Detect which cell encompasses the target text, then output its (x, y) center coordinate. 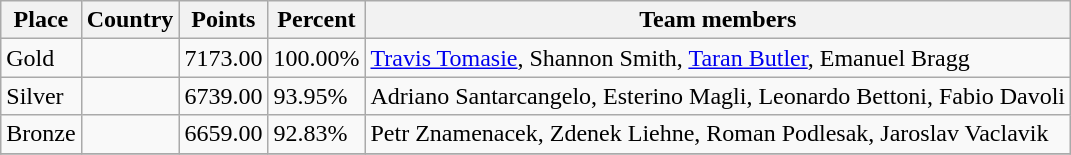
Silver (41, 96)
Adriano Santarcangelo, Esterino Magli, Leonardo Bettoni, Fabio Davoli (718, 96)
Bronze (41, 134)
Petr Znamenacek, Zdenek Liehne, Roman Podlesak, Jaroslav Vaclavik (718, 134)
93.95% (316, 96)
100.00% (316, 58)
Points (224, 20)
7173.00 (224, 58)
Percent (316, 20)
6659.00 (224, 134)
Travis Tomasie, Shannon Smith, Taran Butler, Emanuel Bragg (718, 58)
92.83% (316, 134)
Gold (41, 58)
Team members (718, 20)
Country (130, 20)
6739.00 (224, 96)
Place (41, 20)
